Locate the cell with the specified text and output its [X, Y] center coordinate. 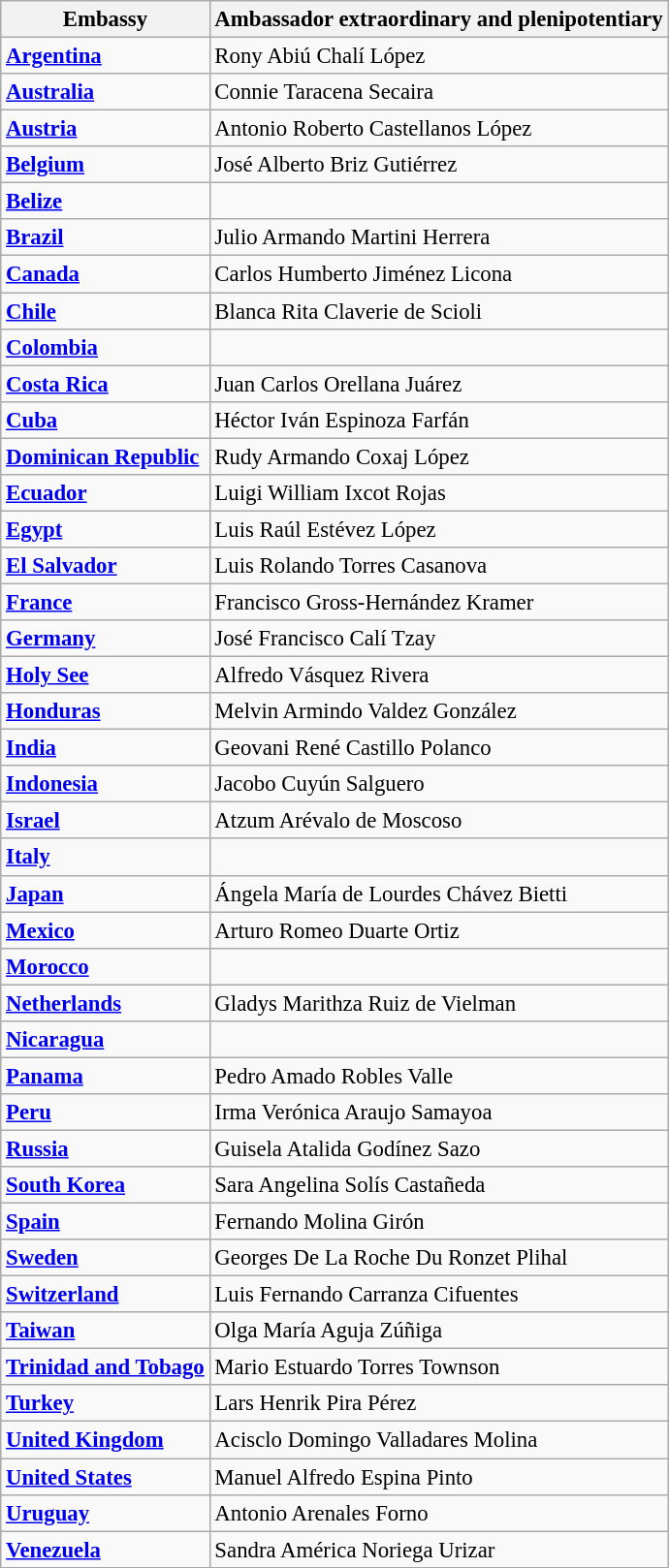
Trinidad and Tobago [105, 1367]
Switzerland [105, 1295]
Acisclo Domingo Valladares Molina [438, 1440]
Gladys Marithza Ruiz de Vielman [438, 1003]
Ambassador extraordinary and plenipotentiary [438, 19]
Georges De La Roche Du Ronzet Plihal [438, 1258]
Egypt [105, 529]
Brazil [105, 237]
Antonio Arenales Forno [438, 1513]
Costa Rica [105, 384]
Taiwan [105, 1331]
José Francisco Calí Tzay [438, 639]
Carlos Humberto Jiménez Licona [438, 274]
Sara Angelina Solís Castañeda [438, 1185]
Antonio Roberto Castellanos López [438, 129]
Belgium [105, 165]
United Kingdom [105, 1440]
Embassy [105, 19]
Dominican Republic [105, 456]
Panama [105, 1076]
Japan [105, 894]
Germany [105, 639]
Blanca Rita Claverie de Scioli [438, 311]
Héctor Iván Espinoza Farfán [438, 420]
Spain [105, 1222]
Luis Fernando Carranza Cifuentes [438, 1295]
Pedro Amado Robles Valle [438, 1076]
Luis Raúl Estévez López [438, 529]
United States [105, 1477]
Francisco Gross-Hernández Kramer [438, 602]
Cuba [105, 420]
Rudy Armando Coxaj López [438, 456]
Canada [105, 274]
Colombia [105, 347]
Olga María Aguja Zúñiga [438, 1331]
Rony Abiú Chalí López [438, 56]
Indonesia [105, 784]
France [105, 602]
Netherlands [105, 1003]
Italy [105, 858]
India [105, 748]
Austria [105, 129]
Mexico [105, 930]
Chile [105, 311]
Manuel Alfredo Espina Pinto [438, 1477]
Arturo Romeo Duarte Ortiz [438, 930]
Luis Rolando Torres Casanova [438, 566]
Russia [105, 1148]
José Alberto Briz Gutiérrez [438, 165]
Nicaragua [105, 1040]
Julio Armando Martini Herrera [438, 237]
Holy See [105, 675]
Turkey [105, 1404]
Uruguay [105, 1513]
Juan Carlos Orellana Juárez [438, 384]
Alfredo Vásquez Rivera [438, 675]
Honduras [105, 711]
South Korea [105, 1185]
Atzum Arévalo de Moscoso [438, 821]
Fernando Molina Girón [438, 1222]
Venezuela [105, 1550]
Israel [105, 821]
Ecuador [105, 493]
Belize [105, 202]
Peru [105, 1113]
Luigi William Ixcot Rojas [438, 493]
Jacobo Cuyún Salguero [438, 784]
Sandra América Noriega Urizar [438, 1550]
Guisela Atalida Godínez Sazo [438, 1148]
Lars Henrik Pira Pérez [438, 1404]
Connie Taracena Secaira [438, 92]
Irma Verónica Araujo Samayoa [438, 1113]
Mario Estuardo Torres Townson [438, 1367]
Morocco [105, 966]
El Salvador [105, 566]
Sweden [105, 1258]
Argentina [105, 56]
Melvin Armindo Valdez González [438, 711]
Australia [105, 92]
Geovani René Castillo Polanco [438, 748]
Ángela María de Lourdes Chávez Bietti [438, 894]
